For the text-containing cell, return its midpoint in [x, y] coordinate format. 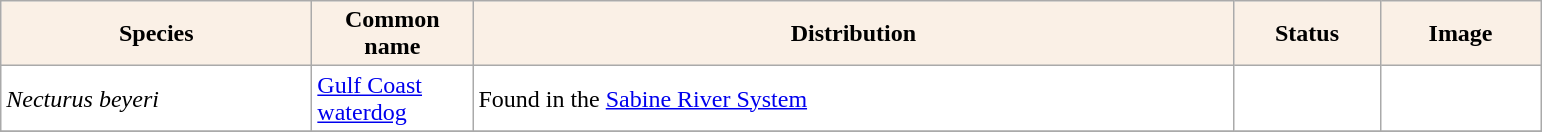
Status [1307, 34]
Necturus beyeri [156, 98]
Distribution [854, 34]
Common name [392, 34]
Found in the Sabine River System [854, 98]
Species [156, 34]
Gulf Coast waterdog [392, 98]
Image [1460, 34]
